Determine the (x, y) coordinate at the center of the cell enclosing the given text.  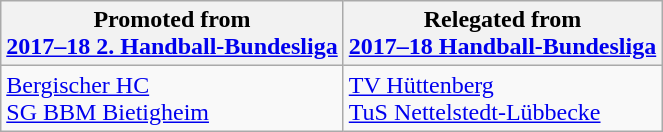
TV HüttenbergTuS Nettelstedt-Lübbecke (502, 98)
Promoted from2017–18 2. Handball-Bundesliga (172, 34)
Relegated from2017–18 Handball-Bundesliga (502, 34)
Bergischer HCSG BBM Bietigheim (172, 98)
